Identify which cell holds the provided text, then report its [X, Y] central coordinate. 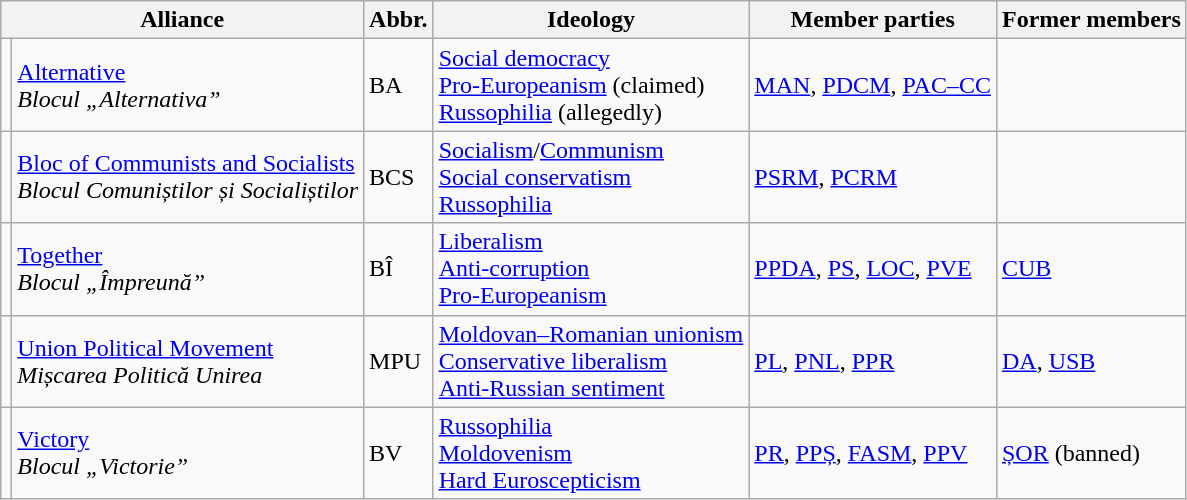
TogetherBlocul „Împreună” [188, 269]
Socialism/CommunismSocial conservatismRussophilia [591, 177]
PSRM, PCRM [873, 177]
MPU [399, 361]
PR, PPȘ, FASM, PPV [873, 453]
RussophiliaMoldovenismHard Euroscepticism [591, 453]
Bloc of Communists and SocialistsBlocul Comuniștilor și Socialiștilor [188, 177]
AlternativeBlocul „Alternativa” [188, 85]
Abbr. [399, 20]
PPDA, PS, LOC, PVE [873, 269]
BV [399, 453]
Ideology [591, 20]
Moldovan–Romanian unionismConservative liberalismAnti-Russian sentiment [591, 361]
Union Political MovementMișcarea Politică Unirea [188, 361]
BCS [399, 177]
DA, USB [1091, 361]
Former members [1091, 20]
PL, PNL, PPR [873, 361]
LiberalismAnti-corruptionPro-Europeanism [591, 269]
VictoryBlocul „Victorie” [188, 453]
Alliance [182, 20]
Social democracyPro-Europeanism (claimed)Russophilia (allegedly) [591, 85]
CUB [1091, 269]
Member parties [873, 20]
BA [399, 85]
MAN, PDCM, PAC–CC [873, 85]
ȘOR (banned) [1091, 453]
BÎ [399, 269]
